Extract the [X, Y] coordinate from the center of the cell holding the provided text.  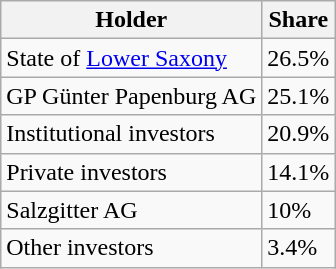
3.4% [298, 248]
Share [298, 20]
25.1% [298, 96]
20.9% [298, 134]
Other investors [132, 248]
10% [298, 210]
Holder [132, 20]
Private investors [132, 172]
Salzgitter AG [132, 210]
GP Günter Papenburg AG [132, 96]
Institutional investors [132, 134]
26.5% [298, 58]
State of Lower Saxony [132, 58]
14.1% [298, 172]
